Find where the given text appears and provide that cell's center as [X, Y] coordinate. 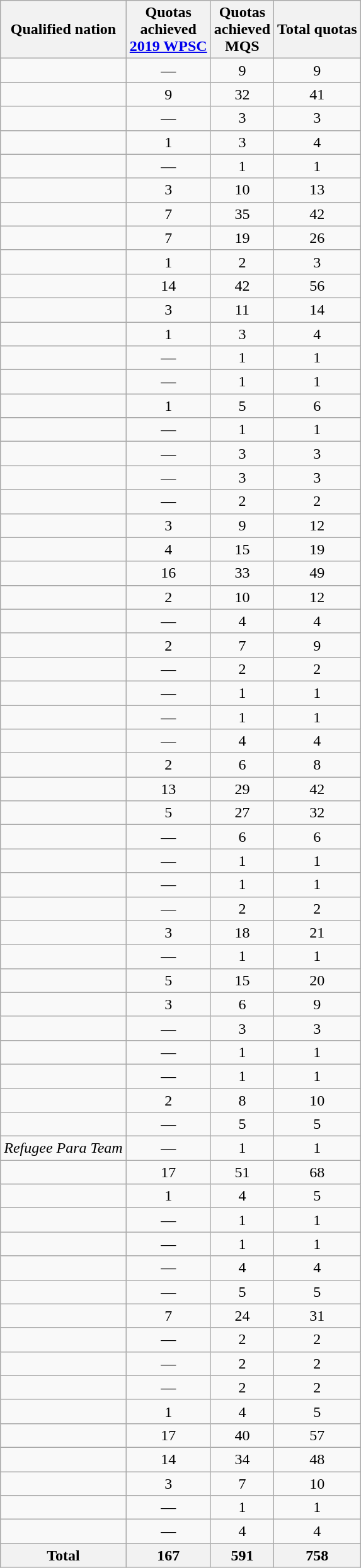
51 [242, 1172]
758 [318, 1555]
35 [242, 214]
591 [242, 1555]
29 [242, 789]
Quotas achievedMQS [242, 30]
21 [318, 932]
48 [318, 1459]
16 [168, 573]
33 [242, 573]
167 [168, 1555]
57 [318, 1435]
Total quotas [318, 30]
Total [63, 1555]
27 [242, 813]
40 [242, 1435]
41 [318, 94]
11 [242, 310]
56 [318, 286]
31 [318, 1316]
Qualified nation [63, 30]
Refugee Para Team [63, 1148]
68 [318, 1172]
Quotas achieved2019 WPSC [168, 30]
20 [318, 980]
18 [242, 932]
34 [242, 1459]
49 [318, 573]
24 [242, 1316]
26 [318, 238]
